Capture the cell that displays the provided text and extract its (X, Y) central coordinate. 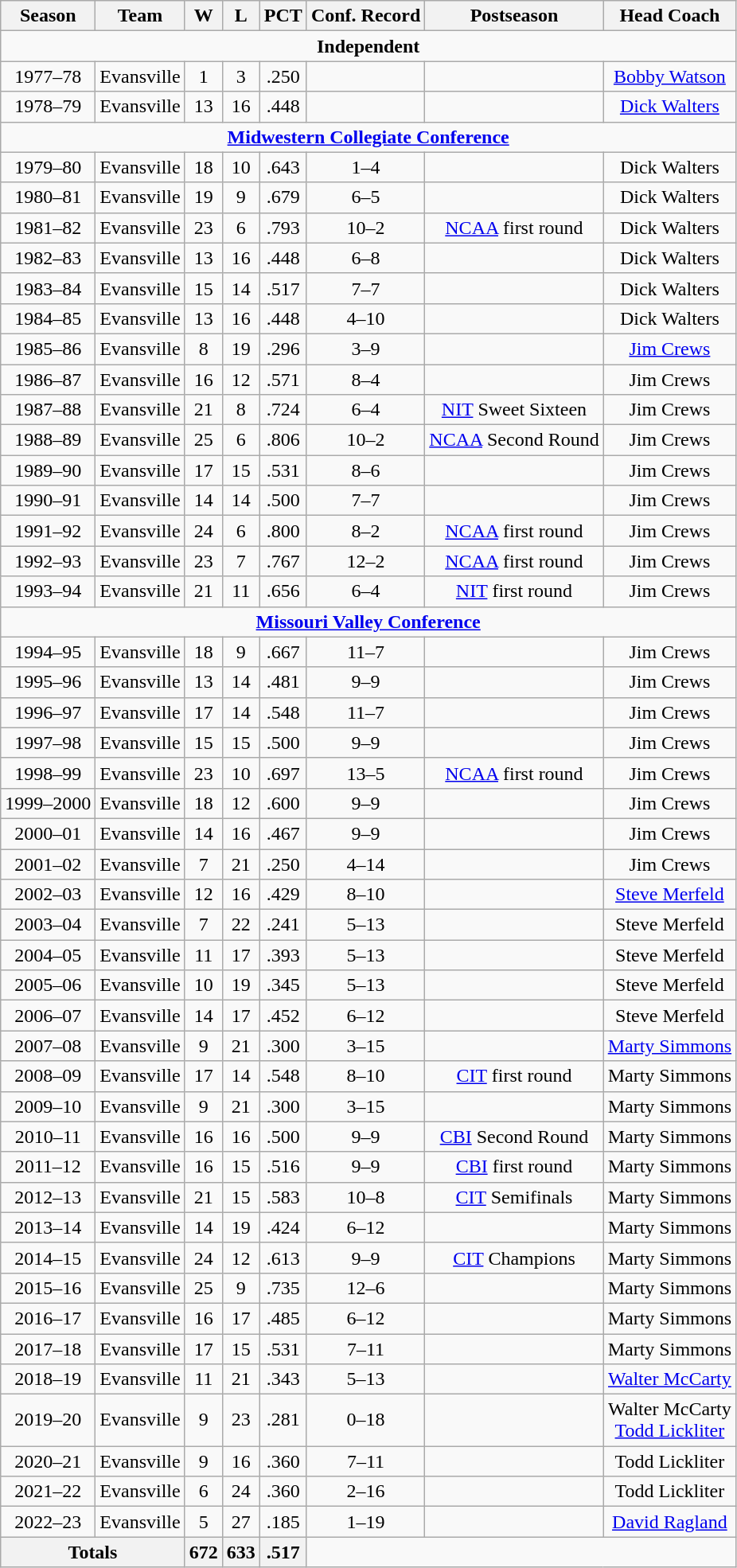
672 (204, 1552)
.424 (283, 1227)
.571 (283, 380)
.643 (283, 167)
3 (240, 76)
.767 (283, 561)
2014–15 (48, 1258)
.724 (283, 410)
.800 (283, 531)
NCAA Second Round (514, 440)
CIT Semifinals (514, 1197)
CBI Second Round (514, 1137)
8–2 (365, 531)
8–6 (365, 470)
5 (204, 1522)
Totals (92, 1552)
27 (240, 1522)
2–16 (365, 1492)
Season (48, 16)
12–2 (365, 561)
1999–2000 (48, 803)
12–6 (365, 1288)
2013–14 (48, 1227)
2021–22 (48, 1492)
2012–13 (48, 1197)
1–4 (365, 167)
1989–90 (48, 470)
.345 (283, 985)
Bobby Watson (669, 76)
CBI first round (514, 1167)
CIT first round (514, 1076)
David Ragland (669, 1522)
2005–06 (48, 985)
Walter McCarty (669, 1379)
1991–92 (48, 531)
1993–94 (48, 591)
3–9 (365, 349)
.600 (283, 803)
10–8 (365, 1197)
W (204, 16)
PCT (283, 16)
.583 (283, 1197)
Walter McCartyTodd Lickliter (669, 1420)
.613 (283, 1258)
13–5 (365, 773)
1979–80 (48, 167)
6–8 (365, 258)
.467 (283, 833)
1981–82 (48, 228)
22 (240, 925)
2006–07 (48, 1016)
.481 (283, 682)
.806 (283, 440)
.281 (283, 1420)
2020–21 (48, 1461)
1 (204, 76)
1994–95 (48, 652)
1978–79 (48, 107)
.429 (283, 895)
.241 (283, 925)
2008–09 (48, 1076)
.393 (283, 955)
Team (140, 16)
1977–78 (48, 76)
6–5 (365, 197)
.296 (283, 349)
.667 (283, 652)
2000–01 (48, 833)
.452 (283, 1016)
Conf. Record (365, 16)
.485 (283, 1318)
1992–93 (48, 561)
Head Coach (669, 16)
1980–81 (48, 197)
NIT first round (514, 591)
1982–83 (48, 258)
1995–96 (48, 682)
2004–05 (48, 955)
2007–08 (48, 1046)
4–14 (365, 864)
2016–17 (48, 1318)
.185 (283, 1522)
2011–12 (48, 1167)
2018–19 (48, 1379)
0–18 (365, 1420)
4–10 (365, 318)
L (240, 16)
2009–10 (48, 1106)
1–19 (365, 1522)
.793 (283, 228)
1996–97 (48, 712)
Independent (368, 46)
.735 (283, 1288)
.516 (283, 1167)
1998–99 (48, 773)
1990–91 (48, 501)
.679 (283, 197)
2003–04 (48, 925)
1986–87 (48, 380)
2010–11 (48, 1137)
2019–20 (48, 1420)
2017–18 (48, 1349)
1984–85 (48, 318)
2022–23 (48, 1522)
CIT Champions (514, 1258)
8–4 (365, 380)
Midwestern Collegiate Conference (368, 137)
.656 (283, 591)
NIT Sweet Sixteen (514, 410)
2002–03 (48, 895)
1985–86 (48, 349)
1987–88 (48, 410)
2015–16 (48, 1288)
633 (240, 1552)
2001–02 (48, 864)
.697 (283, 773)
1983–84 (48, 288)
Postseason (514, 16)
.343 (283, 1379)
Missouri Valley Conference (368, 622)
1988–89 (48, 440)
1997–98 (48, 743)
